From the cell containing the given text, extract its center point as [x, y] coordinate. 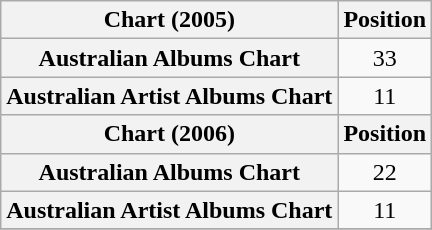
Chart (2006) [170, 134]
33 [385, 58]
Chart (2005) [170, 20]
22 [385, 172]
